For the text-containing cell, return its midpoint in (X, Y) coordinate format. 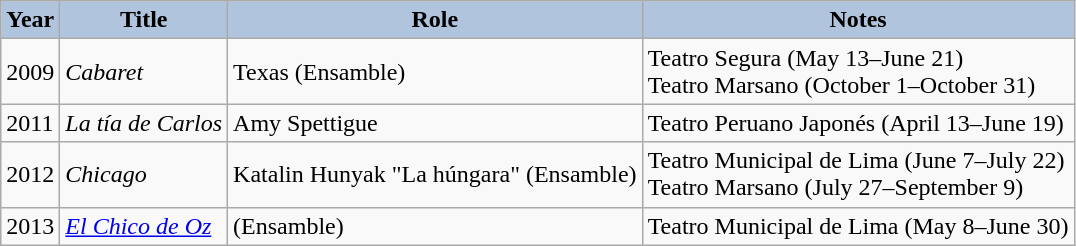
Role (436, 20)
2012 (30, 174)
Texas (Ensamble) (436, 72)
2013 (30, 226)
Katalin Hunyak "La húngara" (Ensamble) (436, 174)
Chicago (144, 174)
Year (30, 20)
Teatro Municipal de Lima (June 7–July 22)Teatro Marsano (July 27–September 9) (858, 174)
Teatro Municipal de Lima (May 8–June 30) (858, 226)
La tía de Carlos (144, 123)
Amy Spettigue (436, 123)
Notes (858, 20)
Teatro Segura (May 13–June 21)Teatro Marsano (October 1–October 31) (858, 72)
Cabaret (144, 72)
Title (144, 20)
Teatro Peruano Japonés (April 13–June 19) (858, 123)
2009 (30, 72)
El Chico de Oz (144, 226)
2011 (30, 123)
(Ensamble) (436, 226)
